Search for the cell housing the specified text and yield its (X, Y) center coordinate. 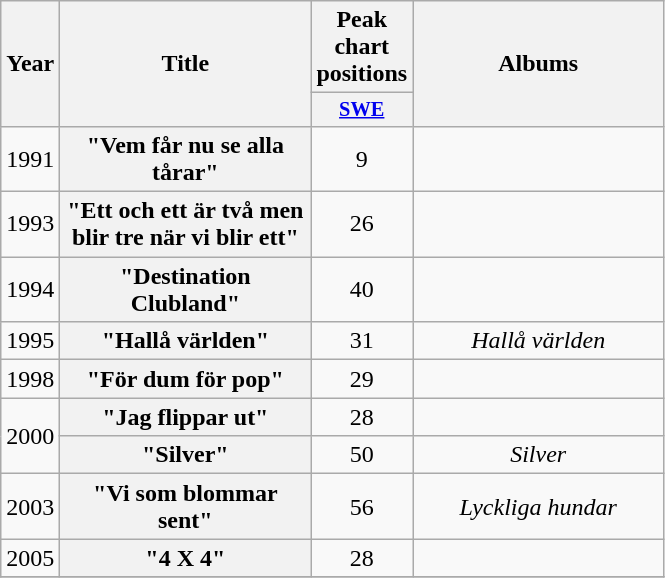
"Vem får nu se alla tårar" (186, 158)
31 (362, 341)
1995 (30, 341)
"Hallå världen" (186, 341)
Albums (538, 64)
"4 X 4" (186, 558)
1998 (30, 379)
"Ett och ett är två men blir tre när vi blir ett" (186, 224)
Peak chart positions (362, 47)
Title (186, 64)
40 (362, 290)
"Silver" (186, 455)
"Jag flippar ut" (186, 417)
1994 (30, 290)
50 (362, 455)
Lyckliga hundar (538, 506)
2000 (30, 436)
Silver (538, 455)
Hallå världen (538, 341)
29 (362, 379)
9 (362, 158)
"Destination Clubland" (186, 290)
1993 (30, 224)
1991 (30, 158)
2005 (30, 558)
56 (362, 506)
SWE (362, 110)
26 (362, 224)
"För dum för pop" (186, 379)
"Vi som blommar sent" (186, 506)
Year (30, 64)
2003 (30, 506)
